Locate the cell with the specified text and output its (x, y) center coordinate. 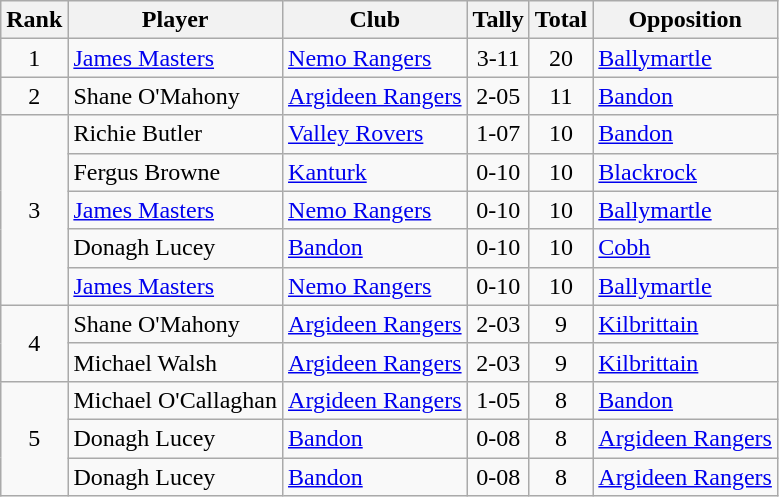
Player (176, 20)
Fergus Browne (176, 172)
Opposition (686, 20)
3-11 (498, 58)
1 (34, 58)
Rank (34, 20)
Cobh (686, 248)
Michael Walsh (176, 362)
1-05 (498, 400)
Kanturk (376, 172)
Blackrock (686, 172)
4 (34, 343)
1-07 (498, 134)
Richie Butler (176, 134)
20 (561, 58)
Club (376, 20)
Tally (498, 20)
3 (34, 210)
5 (34, 438)
2 (34, 96)
Valley Rovers (376, 134)
2-05 (498, 96)
11 (561, 96)
Total (561, 20)
Michael O'Callaghan (176, 400)
